Determine the (x, y) coordinate at the center of the cell enclosing the given text.  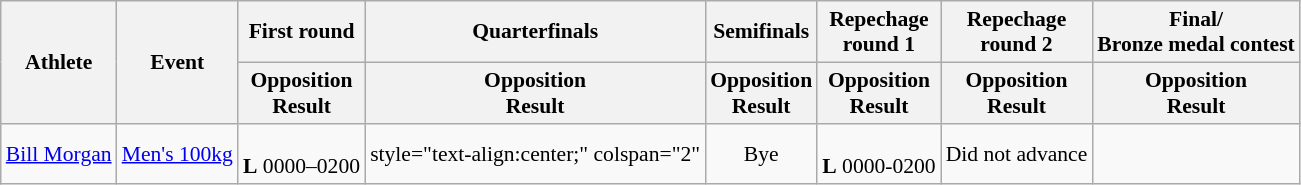
Quarterfinals (535, 32)
Did not advance (1017, 154)
Bye (761, 154)
Repechage round 1 (878, 32)
L 0000-0200 (878, 154)
Athlete (59, 62)
L 0000–0200 (302, 154)
Semifinals (761, 32)
Final/Bronze medal contest (1196, 32)
Bill Morgan (59, 154)
Event (178, 62)
style="text-align:center;" colspan="2" (535, 154)
Repechage round 2 (1017, 32)
Men's 100kg (178, 154)
First round (302, 32)
